Scan for the cell matching the given text and deliver its (X, Y) coordinate at center. 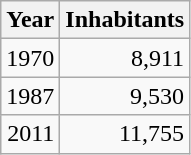
Inhabitants (125, 20)
8,911 (125, 58)
2011 (30, 134)
1987 (30, 96)
1970 (30, 58)
9,530 (125, 96)
11,755 (125, 134)
Year (30, 20)
